Scan for the cell matching the given text and deliver its (X, Y) coordinate at center. 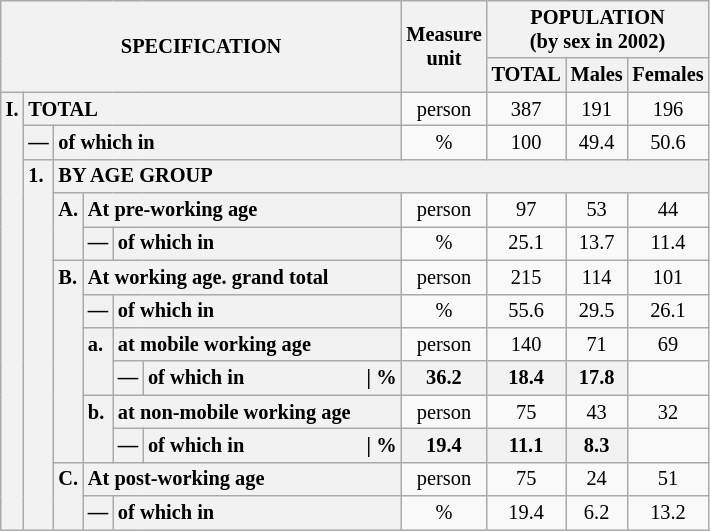
36.2 (444, 378)
At post-working age (242, 479)
Measure unit (444, 46)
43 (597, 412)
387 (526, 109)
11.1 (526, 445)
at non-mobile working age (257, 412)
C. (68, 496)
17.8 (597, 378)
at mobile working age (257, 344)
191 (597, 109)
A. (68, 226)
25.1 (526, 243)
97 (526, 210)
32 (668, 412)
At pre-working age (242, 210)
Females (668, 75)
101 (668, 277)
55.6 (526, 311)
B. (68, 361)
140 (526, 344)
POPULATION (by sex in 2002) (598, 29)
6.2 (597, 513)
1. (38, 344)
69 (668, 344)
29.5 (597, 311)
13.7 (597, 243)
114 (597, 277)
49.4 (597, 142)
BY AGE GROUP (382, 176)
26.1 (668, 311)
SPECIFICATION (202, 46)
44 (668, 210)
53 (597, 210)
8.3 (597, 445)
215 (526, 277)
18.4 (526, 378)
51 (668, 479)
At working age. grand total (242, 277)
100 (526, 142)
Males (597, 75)
I. (12, 311)
196 (668, 109)
71 (597, 344)
11.4 (668, 243)
24 (597, 479)
13.2 (668, 513)
50.6 (668, 142)
b. (98, 428)
a. (98, 360)
